Search for the cell housing the specified text and yield its (X, Y) center coordinate. 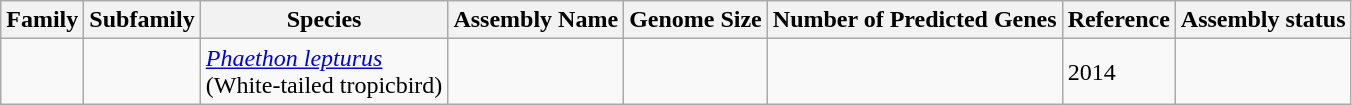
Species (324, 20)
Genome Size (696, 20)
Assembly status (1263, 20)
Subfamily (142, 20)
Reference (1118, 20)
2014 (1118, 72)
Number of Predicted Genes (914, 20)
Phaethon lepturus(White-tailed tropicbird) (324, 72)
Assembly Name (536, 20)
Family (42, 20)
